Scan for the cell matching the given text and deliver its (X, Y) coordinate at center. 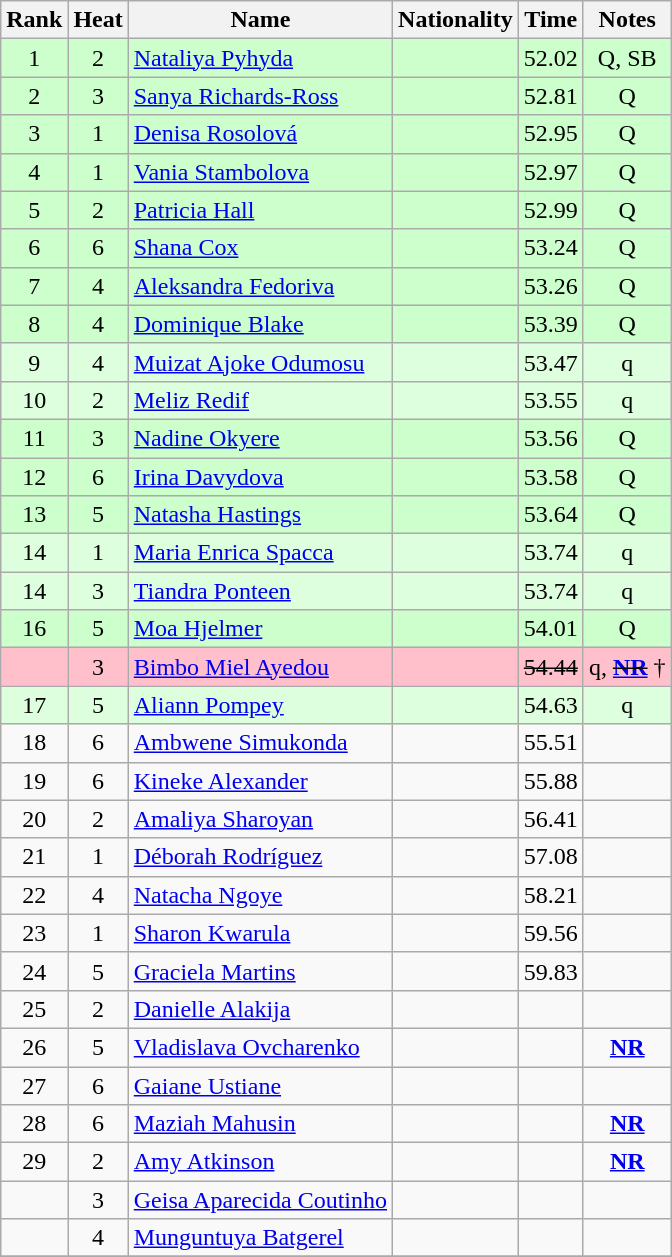
Irina Davydova (260, 477)
53.39 (550, 324)
Name (260, 20)
18 (34, 743)
56.41 (550, 819)
q, NR † (627, 667)
29 (34, 1162)
28 (34, 1124)
Danielle Alakija (260, 1009)
16 (34, 629)
58.21 (550, 895)
Déborah Rodríguez (260, 857)
53.55 (550, 400)
Tiandra Ponteen (260, 591)
26 (34, 1047)
Gaiane Ustiane (260, 1085)
53.58 (550, 477)
22 (34, 895)
52.97 (550, 172)
Maziah Mahusin (260, 1124)
52.81 (550, 96)
Natasha Hastings (260, 515)
Bimbo Miel Ayedou (260, 667)
Kineke Alexander (260, 781)
7 (34, 286)
Aliann Pompey (260, 705)
23 (34, 933)
8 (34, 324)
Nationality (456, 20)
Rank (34, 20)
52.95 (550, 134)
Amaliya Sharoyan (260, 819)
Meliz Redif (260, 400)
Aleksandra Fedoriva (260, 286)
54.44 (550, 667)
12 (34, 477)
53.64 (550, 515)
Maria Enrica Spacca (260, 553)
24 (34, 971)
53.47 (550, 362)
Natacha Ngoye (260, 895)
57.08 (550, 857)
17 (34, 705)
59.83 (550, 971)
20 (34, 819)
52.99 (550, 210)
Sanya Richards-Ross (260, 96)
Patricia Hall (260, 210)
53.56 (550, 438)
Dominique Blake (260, 324)
Sharon Kwarula (260, 933)
10 (34, 400)
11 (34, 438)
Muizat Ajoke Odumosu (260, 362)
Geisa Aparecida Coutinho (260, 1200)
Munguntuya Batgerel (260, 1238)
59.56 (550, 933)
Nataliya Pyhyda (260, 58)
19 (34, 781)
9 (34, 362)
Vania Stambolova (260, 172)
Time (550, 20)
Nadine Okyere (260, 438)
54.01 (550, 629)
Moa Hjelmer (260, 629)
Shana Cox (260, 248)
Q, SB (627, 58)
Ambwene Simukonda (260, 743)
55.88 (550, 781)
55.51 (550, 743)
Graciela Martins (260, 971)
Notes (627, 20)
52.02 (550, 58)
Amy Atkinson (260, 1162)
25 (34, 1009)
53.24 (550, 248)
54.63 (550, 705)
Heat (98, 20)
Denisa Rosolová (260, 134)
27 (34, 1085)
Vladislava Ovcharenko (260, 1047)
21 (34, 857)
13 (34, 515)
53.26 (550, 286)
